Find where the given text appears and provide that cell's center as (X, Y) coordinate. 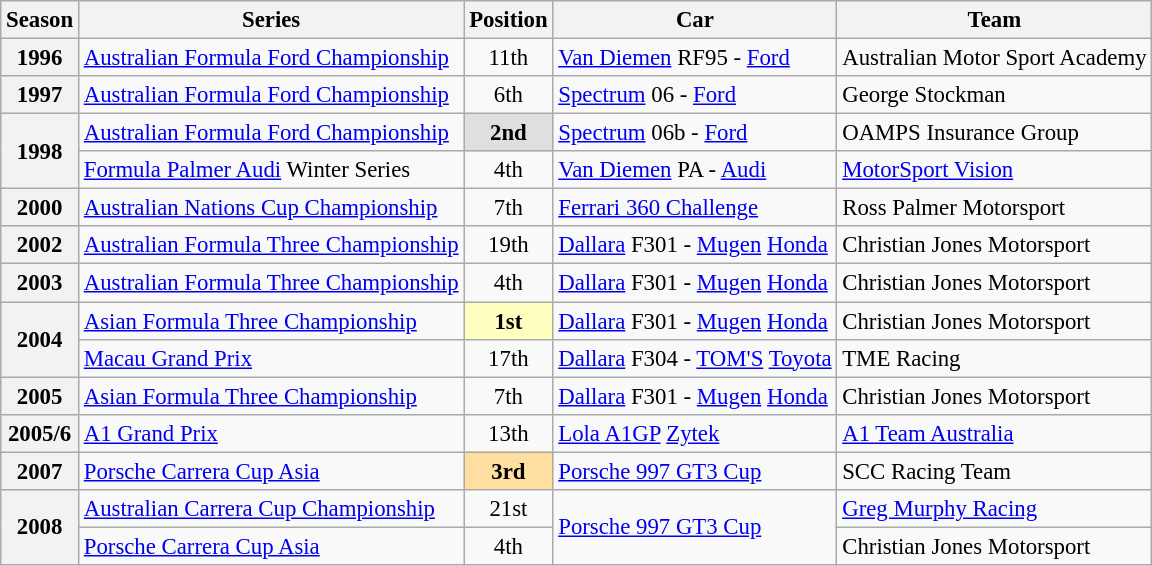
MotorSport Vision (994, 170)
Macau Grand Prix (270, 358)
SCC Racing Team (994, 471)
TME Racing (994, 358)
Team (994, 20)
Car (695, 20)
Series (270, 20)
3rd (508, 471)
21st (508, 509)
Ferrari 360 Challenge (695, 208)
2000 (40, 208)
13th (508, 433)
Lola A1GP Zytek (695, 433)
Australian Carrera Cup Championship (270, 509)
2002 (40, 245)
11th (508, 58)
1996 (40, 58)
Ross Palmer Motorsport (994, 208)
A1 Grand Prix (270, 433)
17th (508, 358)
Spectrum 06b - Ford (695, 133)
Van Diemen PA - Audi (695, 170)
Australian Motor Sport Academy (994, 58)
Van Diemen RF95 - Ford (695, 58)
2003 (40, 283)
2005/6 (40, 433)
2008 (40, 528)
Position (508, 20)
19th (508, 245)
Dallara F304 - TOM'S Toyota (695, 358)
Australian Nations Cup Championship (270, 208)
Greg Murphy Racing (994, 509)
2nd (508, 133)
Season (40, 20)
1st (508, 321)
6th (508, 95)
2007 (40, 471)
Spectrum 06 - Ford (695, 95)
George Stockman (994, 95)
2004 (40, 340)
1997 (40, 95)
A1 Team Australia (994, 433)
Formula Palmer Audi Winter Series (270, 170)
1998 (40, 152)
2005 (40, 396)
OAMPS Insurance Group (994, 133)
